Return the (X, Y) coordinate for the center point of the cell that contains the specified text.  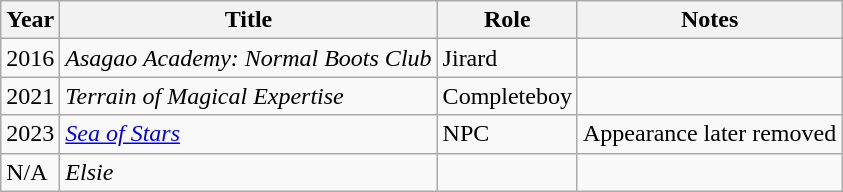
Role (507, 20)
N/A (30, 172)
2023 (30, 134)
Elsie (248, 172)
Appearance later removed (709, 134)
Terrain of Magical Expertise (248, 96)
Title (248, 20)
NPC (507, 134)
Sea of Stars (248, 134)
Completeboy (507, 96)
Year (30, 20)
2021 (30, 96)
Asagao Academy: Normal Boots Club (248, 58)
2016 (30, 58)
Notes (709, 20)
Jirard (507, 58)
